Pinpoint the cell where the given text exists, returning its (x, y) midpoint coordinate. 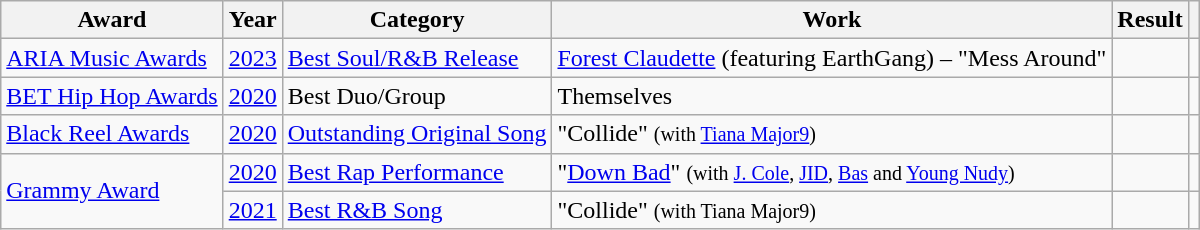
Best Rap Performance (417, 172)
Best R&B Song (417, 210)
Award (112, 20)
BET Hip Hop Awards (112, 96)
Best Soul/R&B Release (417, 58)
2021 (252, 210)
"Down Bad" (with J. Cole, JID, Bas and Young Nudy) (832, 172)
ARIA Music Awards (112, 58)
Outstanding Original Song (417, 134)
Grammy Award (112, 191)
Work (832, 20)
Best Duo/Group (417, 96)
2023 (252, 58)
Category (417, 20)
Black Reel Awards (112, 134)
Result (1150, 20)
Forest Claudette (featuring EarthGang) – "Mess Around" (832, 58)
Year (252, 20)
Themselves (832, 96)
